Return (x, y) of the center of cell containing provided text 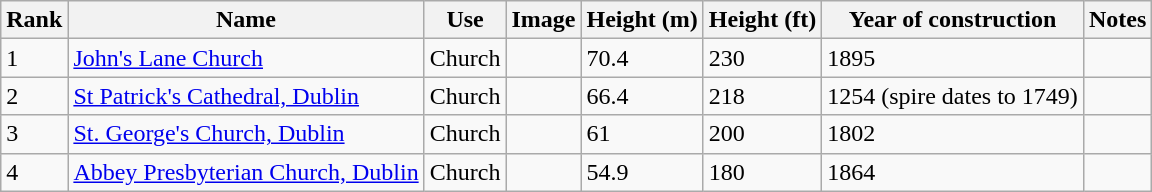
54.9 (642, 172)
Name (246, 20)
66.4 (642, 96)
1254 (spire dates to 1749) (953, 96)
Height (ft) (762, 20)
St. George's Church, Dublin (246, 134)
1895 (953, 58)
St Patrick's Cathedral, Dublin (246, 96)
Image (544, 20)
180 (762, 172)
1 (34, 58)
1864 (953, 172)
Notes (1117, 20)
3 (34, 134)
1802 (953, 134)
Year of construction (953, 20)
200 (762, 134)
John's Lane Church (246, 58)
Use (465, 20)
218 (762, 96)
Abbey Presbyterian Church, Dublin (246, 172)
230 (762, 58)
2 (34, 96)
Rank (34, 20)
61 (642, 134)
70.4 (642, 58)
4 (34, 172)
Height (m) (642, 20)
